Search for the cell housing the specified text and yield its (X, Y) center coordinate. 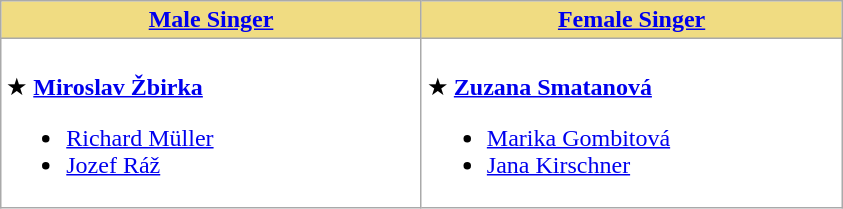
Female Singer (632, 20)
★ Zuzana SmatanováMarika GombitováJana Kirschner (632, 124)
Male Singer (212, 20)
★ Miroslav ŽbirkaRichard MüllerJozef Ráž (212, 124)
